Locate the cell with the specified text and output its [x, y] center coordinate. 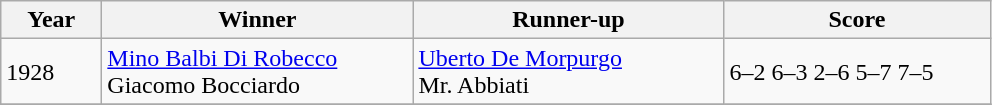
Uberto De Morpurgo Mr. Abbiati [568, 72]
Mino Balbi Di Robecco Giacomo Bocciardo [258, 72]
Year [52, 20]
Winner [258, 20]
1928 [52, 72]
Runner-up [568, 20]
Score [857, 20]
6–2 6–3 2–6 5–7 7–5 [857, 72]
